Find where the given text appears and provide that cell's center as (X, Y) coordinate. 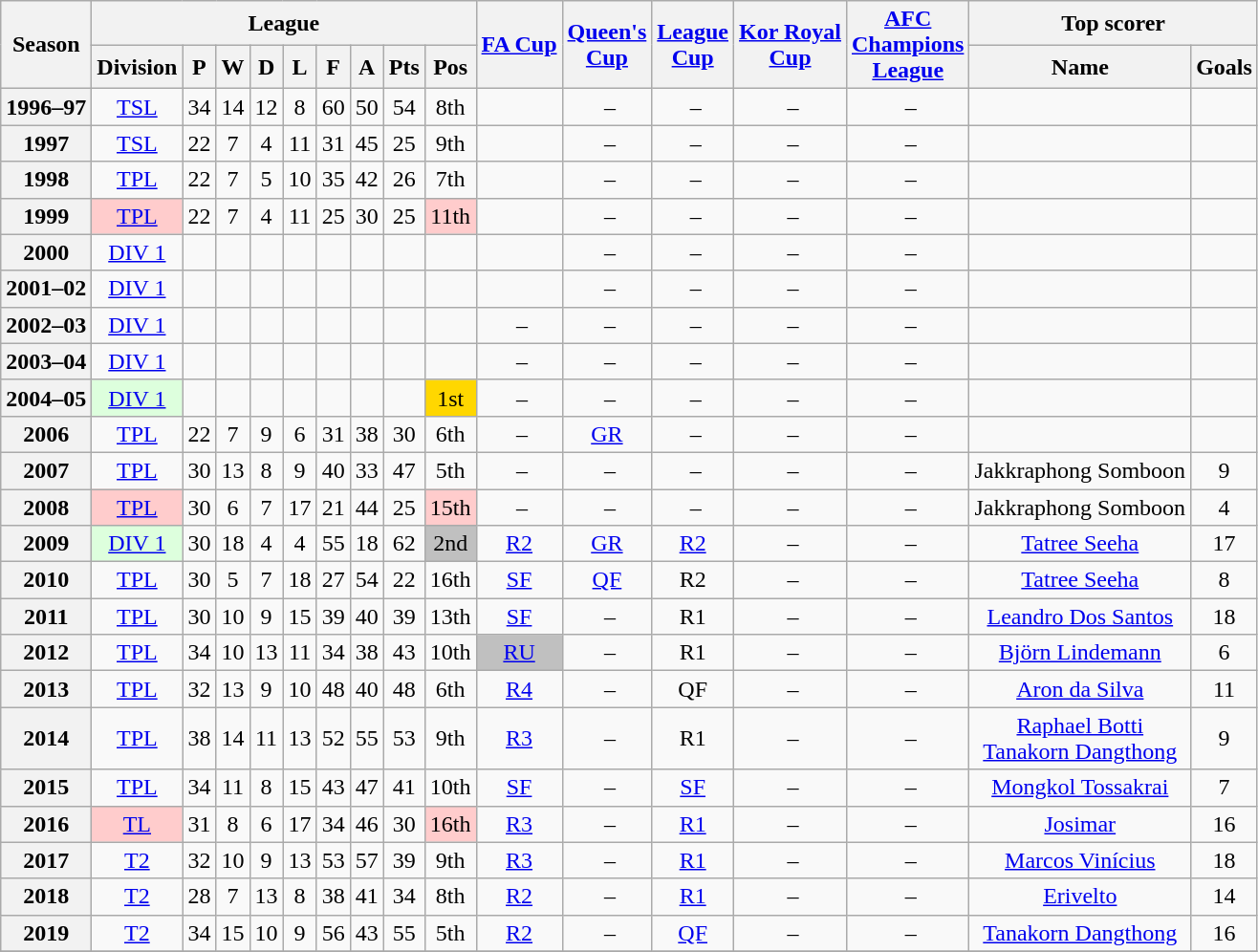
2015 (46, 788)
57 (367, 860)
Season (46, 45)
W (233, 67)
26 (403, 180)
50 (367, 107)
Pts (403, 67)
45 (367, 143)
Pos (450, 67)
Queen'sCup (607, 45)
2018 (46, 897)
15th (450, 508)
12 (266, 107)
2002–03 (46, 325)
Mongkol Tossakrai (1080, 788)
D (266, 67)
33 (367, 470)
2003–04 (46, 361)
46 (367, 824)
League (284, 23)
Josimar (1080, 824)
Erivelto (1080, 897)
Björn Lindemann (1080, 653)
L (300, 67)
F (333, 67)
7th (450, 180)
42 (367, 180)
62 (403, 544)
2012 (46, 653)
RU (519, 653)
2017 (46, 860)
2006 (46, 434)
AFC Champions League (907, 45)
21 (333, 508)
1999 (46, 216)
Division (138, 67)
Raphael BottiTanakorn Dangthong (1080, 738)
2007 (46, 470)
TL (138, 824)
Aron da Silva (1080, 689)
2008 (46, 508)
28 (199, 897)
P (199, 67)
60 (333, 107)
LeagueCup (693, 45)
52 (333, 738)
2010 (46, 580)
2019 (46, 933)
1996–97 (46, 107)
27 (333, 580)
2013 (46, 689)
Marcos Vinícius (1080, 860)
Goals (1225, 67)
2014 (46, 738)
Top scorer (1113, 23)
2016 (46, 824)
2004–05 (46, 398)
A (367, 67)
56 (333, 933)
Leandro Dos Santos (1080, 617)
2009 (46, 544)
Tanakorn Dangthong (1080, 933)
Name (1080, 67)
35 (333, 180)
R4 (519, 689)
FA Cup (519, 45)
1st (450, 398)
13th (450, 617)
Kor RoyalCup (791, 45)
11th (450, 216)
1997 (46, 143)
2011 (46, 617)
1998 (46, 180)
2nd (450, 544)
2000 (46, 252)
2001–02 (46, 289)
44 (367, 508)
